Output the [X, Y] coordinate of the center of the cell containing the given text.  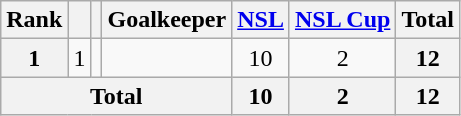
Rank [34, 20]
NSL Cup [342, 20]
NSL [261, 20]
Goalkeeper [167, 20]
